Extract the (X, Y) coordinate from the center of the cell holding the provided text.  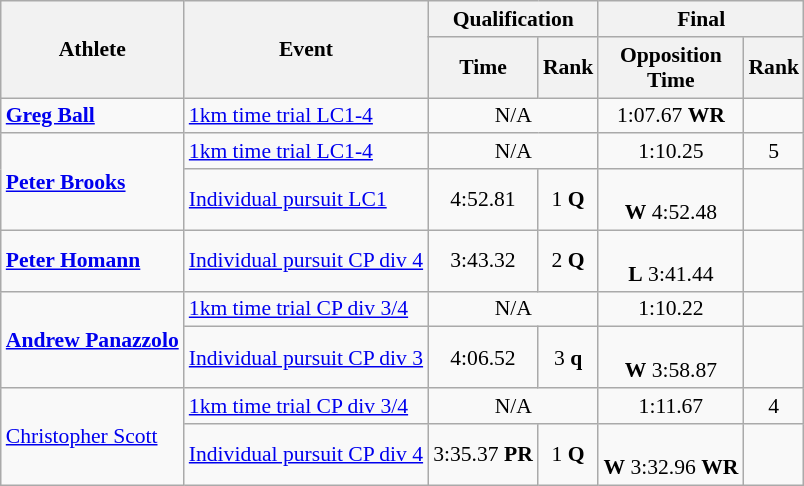
Time (483, 68)
L 3:41.44 (670, 260)
Event (306, 50)
4:52.81 (483, 200)
Final (701, 19)
Peter Homann (92, 260)
5 (774, 152)
1:11.67 (670, 406)
Christopher Scott (92, 436)
W 4:52.48 (670, 200)
Individual pursuit CP div 3 (306, 358)
4:06.52 (483, 358)
4 (774, 406)
1:10.25 (670, 152)
W 3:58.87 (670, 358)
Greg Ball (92, 116)
Athlete (92, 50)
3 q (568, 358)
Peter Brooks (92, 182)
1:07.67 WR (670, 116)
Andrew Panazzolo (92, 340)
1:10.22 (670, 309)
2 Q (568, 260)
Individual pursuit LC1 (306, 200)
Qualification (513, 19)
W 3:32.96 WR (670, 454)
3:43.32 (483, 260)
3:35.37 PR (483, 454)
OppositionTime (670, 68)
